Scan for the cell matching the given text and deliver its [x, y] coordinate at center. 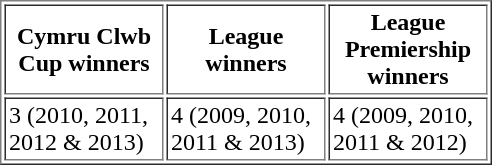
League winners [246, 49]
3 (2010, 2011, 2012 & 2013) [84, 130]
Cymru Clwb Cup winners [84, 49]
League Premiership winners [408, 49]
4 (2009, 2010, 2011 & 2012) [408, 130]
4 (2009, 2010, 2011 & 2013) [246, 130]
